Provide the [X, Y] coordinate of the cell's center where the given text is located.  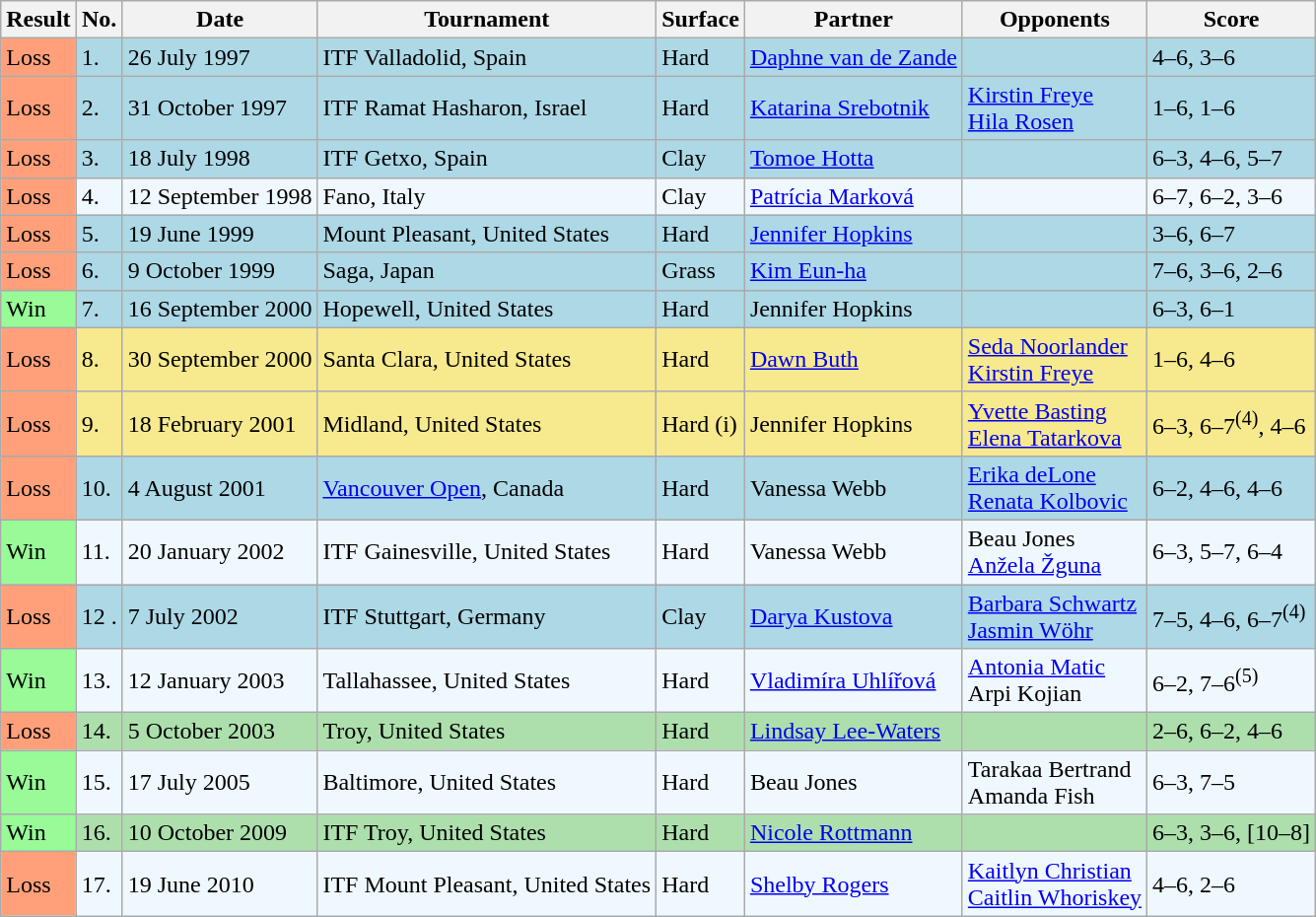
Lindsay Lee-Waters [854, 732]
Daphne van de Zande [854, 57]
Tarakaa Bertrand Amanda Fish [1055, 783]
19 June 1999 [220, 234]
17 July 2005 [220, 783]
Erika deLone Renata Kolbovic [1055, 487]
2–6, 6–2, 4–6 [1232, 732]
Beau Jones [854, 783]
Midland, United States [487, 424]
2. [99, 108]
Tomoe Hotta [854, 159]
Seda Noorlander Kirstin Freye [1055, 359]
7 July 2002 [220, 615]
14. [99, 732]
6–3, 4–6, 5–7 [1232, 159]
Baltimore, United States [487, 783]
19 June 2010 [220, 883]
4. [99, 196]
6. [99, 271]
18 February 2001 [220, 424]
Partner [854, 20]
31 October 1997 [220, 108]
Kim Eun-ha [854, 271]
ITF Valladolid, Spain [487, 57]
Kirstin Freye Hila Rosen [1055, 108]
6–3, 6–1 [1232, 309]
1–6, 4–6 [1232, 359]
12 . [99, 615]
Fano, Italy [487, 196]
16 September 2000 [220, 309]
Date [220, 20]
12 January 2003 [220, 680]
Troy, United States [487, 732]
Opponents [1055, 20]
6–3, 6–7(4), 4–6 [1232, 424]
Darya Kustova [854, 615]
ITF Troy, United States [487, 833]
ITF Ramat Hasharon, Israel [487, 108]
Santa Clara, United States [487, 359]
Antonia Matic Arpi Kojian [1055, 680]
7. [99, 309]
ITF Stuttgart, Germany [487, 615]
Vladimíra Uhlířová [854, 680]
11. [99, 552]
6–2, 4–6, 4–6 [1232, 487]
Katarina Srebotnik [854, 108]
6–2, 7–6(5) [1232, 680]
8. [99, 359]
Saga, Japan [487, 271]
Score [1232, 20]
1–6, 1–6 [1232, 108]
6–3, 3–6, [10–8] [1232, 833]
No. [99, 20]
6–3, 5–7, 6–4 [1232, 552]
3–6, 6–7 [1232, 234]
5 October 2003 [220, 732]
Hopewell, United States [487, 309]
4 August 2001 [220, 487]
6–3, 7–5 [1232, 783]
15. [99, 783]
18 July 1998 [220, 159]
10 October 2009 [220, 833]
Result [38, 20]
Barbara Schwartz Jasmin Wöhr [1055, 615]
1. [99, 57]
20 January 2002 [220, 552]
13. [99, 680]
Hard (i) [701, 424]
9 October 1999 [220, 271]
Mount Pleasant, United States [487, 234]
Tournament [487, 20]
Grass [701, 271]
Beau Jones Anžela Žguna [1055, 552]
4–6, 3–6 [1232, 57]
Yvette Basting Elena Tatarkova [1055, 424]
12 September 1998 [220, 196]
7–6, 3–6, 2–6 [1232, 271]
4–6, 2–6 [1232, 883]
Shelby Rogers [854, 883]
Nicole Rottmann [854, 833]
17. [99, 883]
ITF Gainesville, United States [487, 552]
6–7, 6–2, 3–6 [1232, 196]
7–5, 4–6, 6–7(4) [1232, 615]
26 July 1997 [220, 57]
16. [99, 833]
30 September 2000 [220, 359]
9. [99, 424]
Vancouver Open, Canada [487, 487]
Tallahassee, United States [487, 680]
3. [99, 159]
Dawn Buth [854, 359]
Surface [701, 20]
Kaitlyn Christian Caitlin Whoriskey [1055, 883]
5. [99, 234]
Patrícia Marková [854, 196]
10. [99, 487]
ITF Getxo, Spain [487, 159]
ITF Mount Pleasant, United States [487, 883]
